Locate the cell with the specified text and output its [x, y] center coordinate. 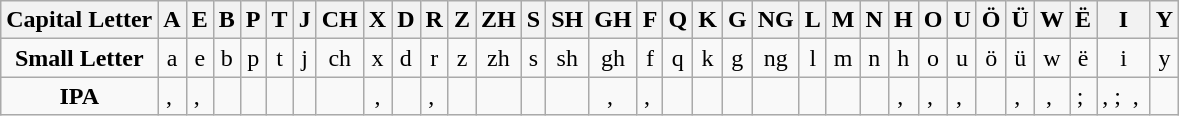
g [737, 58]
w [1052, 58]
Ü [1020, 20]
G [737, 20]
h [903, 58]
Z [462, 20]
J [304, 20]
, ; , [1124, 96]
D [406, 20]
K [708, 20]
S [533, 20]
j [304, 58]
NG [776, 20]
ë [1084, 58]
q [678, 58]
GH [613, 20]
A [172, 20]
Small Letter [80, 58]
n [874, 58]
X [377, 20]
Y [1164, 20]
z [462, 58]
f [650, 58]
ng [776, 58]
r [434, 58]
F [650, 20]
M [843, 20]
ZH [499, 20]
l [812, 58]
m [843, 58]
T [280, 20]
ö [991, 58]
a [172, 58]
o [933, 58]
SH [568, 20]
I [1124, 20]
x [377, 58]
IPA [80, 96]
s [533, 58]
ü [1020, 58]
k [708, 58]
Capital Letter [80, 20]
gh [613, 58]
W [1052, 20]
sh [568, 58]
e [200, 58]
; [1084, 96]
ch [340, 58]
b [226, 58]
E [200, 20]
d [406, 58]
Q [678, 20]
t [280, 58]
Ö [991, 20]
p [253, 58]
y [1164, 58]
R [434, 20]
O [933, 20]
CH [340, 20]
P [253, 20]
u [962, 58]
B [226, 20]
H [903, 20]
L [812, 20]
i [1124, 58]
U [962, 20]
Ë [1084, 20]
zh [499, 58]
N [874, 20]
